Detect which cell encompasses the target text, then output its (x, y) center coordinate. 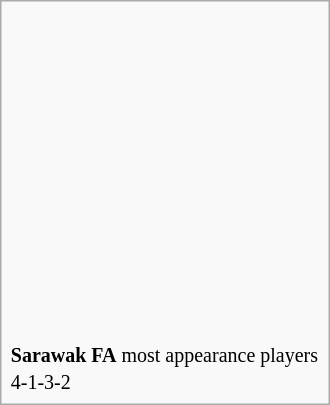
Sarawak FA most appearance players 4-1-3-2 (164, 368)
